Search for the cell housing the specified text and yield its [x, y] center coordinate. 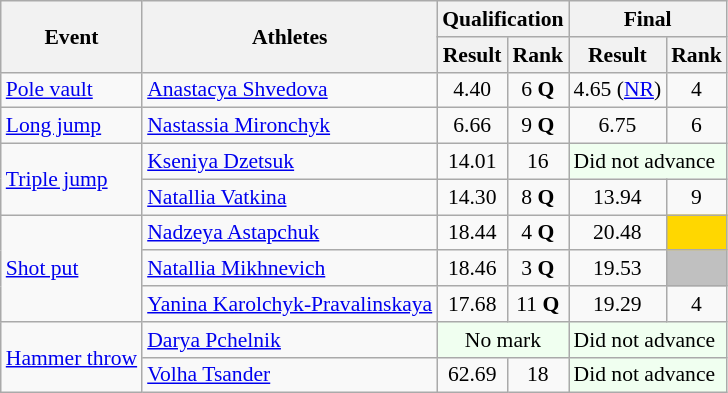
18.46 [472, 269]
Natallia Mikhnevich [290, 269]
8 Q [538, 197]
Anastacya Shvedova [290, 90]
4.65 (NR) [618, 90]
17.68 [472, 304]
18.44 [472, 233]
4 Q [538, 233]
No mark [502, 340]
Triple jump [72, 180]
9 [696, 197]
Event [72, 36]
16 [538, 162]
20.48 [618, 233]
Natallia Vatkina [290, 197]
Nastassia Mironchyk [290, 126]
4.40 [472, 90]
14.01 [472, 162]
18 [538, 375]
Shot put [72, 268]
Final [648, 19]
Kseniya Dzetsuk [290, 162]
Volha Tsander [290, 375]
Qualification [502, 19]
Yanina Karolchyk-Pravalinskaya [290, 304]
Darya Pchelnik [290, 340]
3 Q [538, 269]
6.66 [472, 126]
6 Q [538, 90]
Long jump [72, 126]
13.94 [618, 197]
62.69 [472, 375]
Hammer throw [72, 358]
19.29 [618, 304]
Nadzeya Astapchuk [290, 233]
6.75 [618, 126]
Athletes [290, 36]
Pole vault [72, 90]
6 [696, 126]
9 Q [538, 126]
11 Q [538, 304]
19.53 [618, 269]
14.30 [472, 197]
